Determine the (X, Y) coordinate at the center of the cell enclosing the given text.  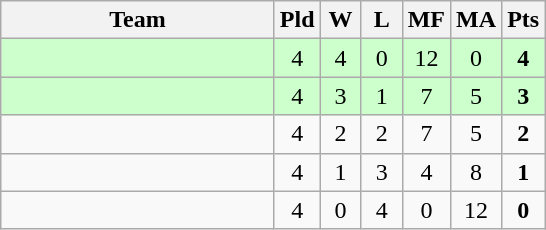
L (382, 20)
W (340, 20)
Pld (297, 20)
Pts (524, 20)
MA (476, 20)
8 (476, 172)
MF (426, 20)
Team (138, 20)
